Detect which cell encompasses the target text, then output its [X, Y] center coordinate. 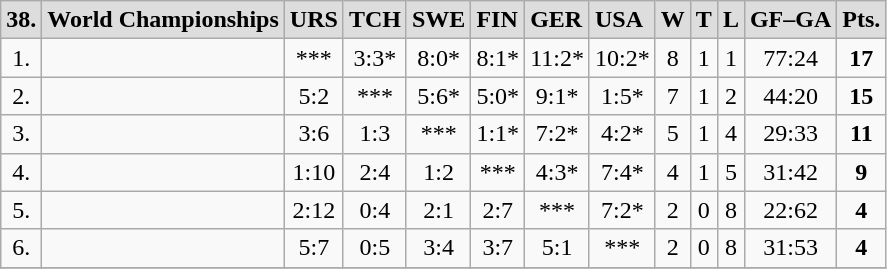
6. [22, 248]
5:7 [314, 248]
URS [314, 20]
8:1* [498, 58]
17 [862, 58]
Pts. [862, 20]
0:5 [374, 248]
5:0* [498, 96]
5:2 [314, 96]
W [672, 20]
1. [22, 58]
11:2* [558, 58]
44:20 [790, 96]
3:4 [438, 248]
29:33 [790, 134]
1:5* [622, 96]
31:42 [790, 172]
4:2* [622, 134]
7 [672, 96]
0:4 [374, 210]
8:0* [438, 58]
FIN [498, 20]
9 [862, 172]
2:7 [498, 210]
GER [558, 20]
7:4* [622, 172]
38. [22, 20]
2:1 [438, 210]
4. [22, 172]
3:6 [314, 134]
SWE [438, 20]
L [730, 20]
31:53 [790, 248]
1:2 [438, 172]
11 [862, 134]
3:3* [374, 58]
22:62 [790, 210]
5:1 [558, 248]
9:1* [558, 96]
5:6* [438, 96]
1:10 [314, 172]
4:3* [558, 172]
T [704, 20]
2:4 [374, 172]
1:1* [498, 134]
2. [22, 96]
1:3 [374, 134]
15 [862, 96]
GF–GA [790, 20]
2:12 [314, 210]
5. [22, 210]
77:24 [790, 58]
10:2* [622, 58]
World Championships [163, 20]
3:7 [498, 248]
USA [622, 20]
TCH [374, 20]
3. [22, 134]
